Pinpoint the cell where the given text exists, returning its (X, Y) midpoint coordinate. 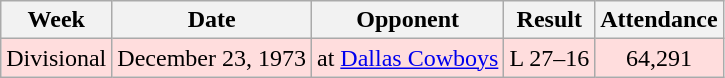
Divisional (56, 58)
Result (550, 20)
December 23, 1973 (212, 58)
Week (56, 20)
Attendance (659, 20)
Date (212, 20)
64,291 (659, 58)
L 27–16 (550, 58)
at Dallas Cowboys (407, 58)
Opponent (407, 20)
